Provide the (X, Y) coordinate of the cell's center where the given text is located.  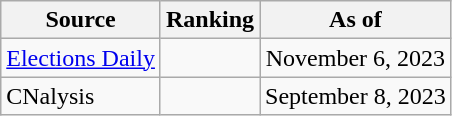
Ranking (210, 20)
Source (81, 20)
September 8, 2023 (356, 96)
Elections Daily (81, 58)
CNalysis (81, 96)
As of (356, 20)
November 6, 2023 (356, 58)
